Identify which cell holds the provided text, then report its [x, y] central coordinate. 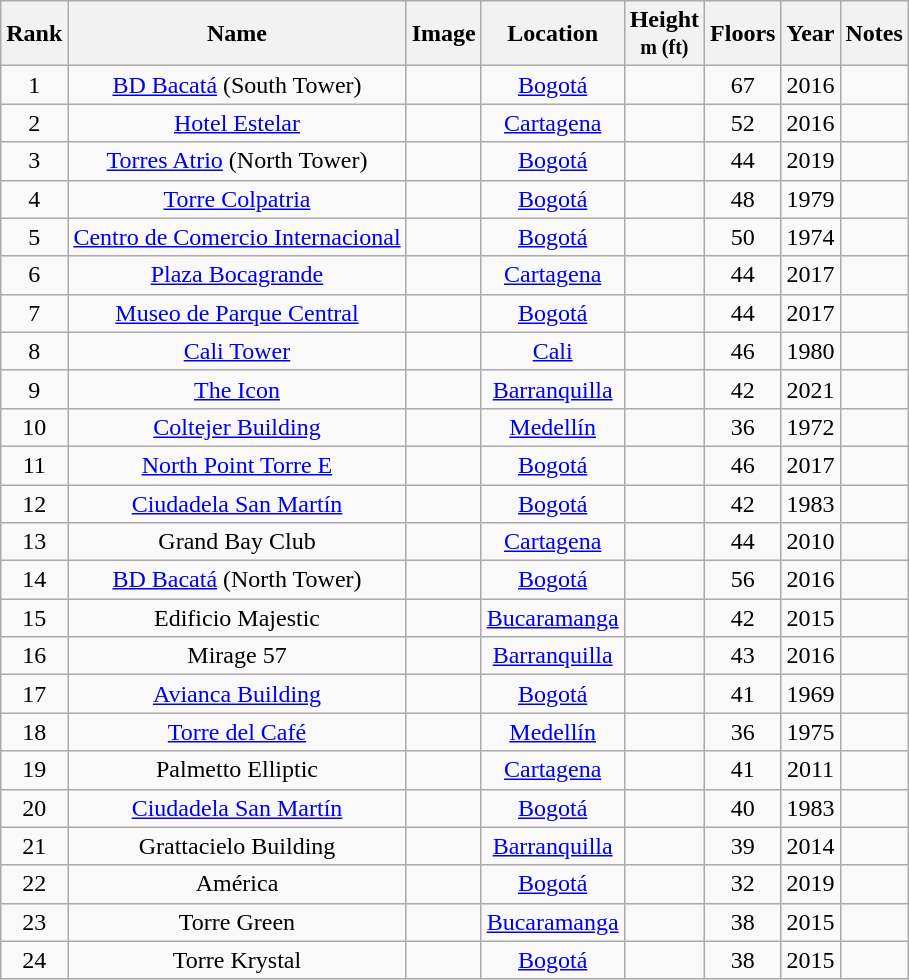
Torre Krystal [237, 960]
15 [34, 618]
Cali Tower [237, 351]
11 [34, 465]
1975 [810, 732]
21 [34, 846]
12 [34, 503]
América [237, 884]
Mirage 57 [237, 656]
2 [34, 123]
23 [34, 922]
Heightm (ft) [664, 34]
67 [743, 85]
22 [34, 884]
Notes [874, 34]
Name [237, 34]
Image [444, 34]
1972 [810, 427]
BD Bacatá (South Tower) [237, 85]
56 [743, 580]
North Point Torre E [237, 465]
17 [34, 694]
5 [34, 237]
Year [810, 34]
19 [34, 770]
2010 [810, 542]
4 [34, 199]
Museo de Parque Central [237, 313]
1980 [810, 351]
Location [552, 34]
52 [743, 123]
10 [34, 427]
Plaza Bocagrande [237, 275]
Avianca Building [237, 694]
1 [34, 85]
43 [743, 656]
16 [34, 656]
Cali [552, 351]
2011 [810, 770]
The Icon [237, 389]
48 [743, 199]
Torres Atrio (North Tower) [237, 161]
2014 [810, 846]
39 [743, 846]
8 [34, 351]
14 [34, 580]
Floors [743, 34]
1974 [810, 237]
Grand Bay Club [237, 542]
50 [743, 237]
32 [743, 884]
6 [34, 275]
Centro de Comercio Internacional [237, 237]
40 [743, 808]
Coltejer Building [237, 427]
Grattacielo Building [237, 846]
Edificio Majestic [237, 618]
2021 [810, 389]
Palmetto Elliptic [237, 770]
Rank [34, 34]
Hotel Estelar [237, 123]
BD Bacatá (North Tower) [237, 580]
Torre Green [237, 922]
9 [34, 389]
Torre del Café [237, 732]
1969 [810, 694]
Torre Colpatria [237, 199]
1979 [810, 199]
7 [34, 313]
3 [34, 161]
20 [34, 808]
24 [34, 960]
13 [34, 542]
18 [34, 732]
